Identify which cell holds the provided text, then report its (x, y) central coordinate. 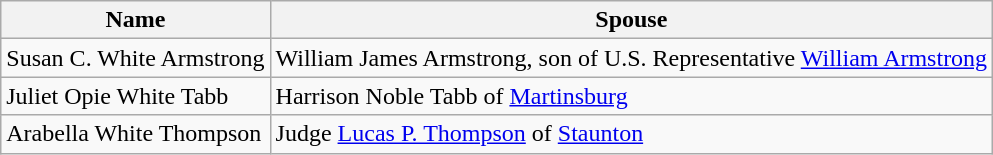
Spouse (632, 20)
Juliet Opie White Tabb (136, 96)
Susan C. White Armstrong (136, 58)
Name (136, 20)
Judge Lucas P. Thompson of Staunton (632, 134)
Harrison Noble Tabb of Martinsburg (632, 96)
Arabella White Thompson (136, 134)
William James Armstrong, son of U.S. Representative William Armstrong (632, 58)
